Search for the cell housing the specified text and yield its [X, Y] center coordinate. 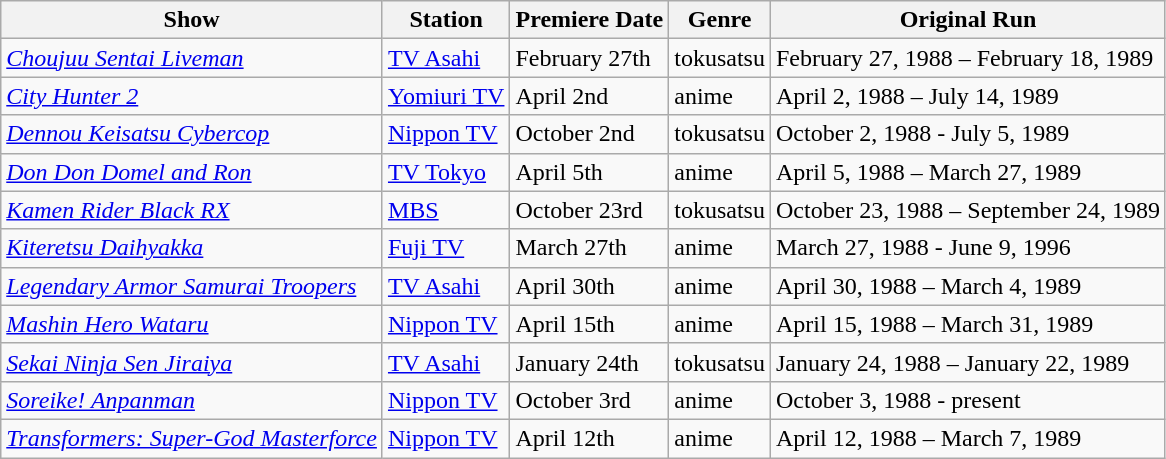
TV Tokyo [446, 172]
October 23, 1988 – September 24, 1989 [968, 210]
City Hunter 2 [192, 96]
Show [192, 20]
Transformers: Super-God Masterforce [192, 438]
Dennou Keisatsu Cybercop [192, 134]
October 3, 1988 - present [968, 400]
April 30, 1988 – March 4, 1989 [968, 286]
October 23rd [590, 210]
February 27th [590, 58]
Yomiuri TV [446, 96]
Original Run [968, 20]
MBS [446, 210]
Premiere Date [590, 20]
April 5, 1988 – March 27, 1989 [968, 172]
Choujuu Sentai Liveman [192, 58]
April 2, 1988 – July 14, 1989 [968, 96]
April 30th [590, 286]
Legendary Armor Samurai Troopers [192, 286]
Kiteretsu Daihyakka [192, 248]
Genre [720, 20]
April 12th [590, 438]
Sekai Ninja Sen Jiraiya [192, 362]
October 2, 1988 - July 5, 1989 [968, 134]
March 27, 1988 - June 9, 1996 [968, 248]
April 15, 1988 – March 31, 1989 [968, 324]
Mashin Hero Wataru [192, 324]
Don Don Domel and Ron [192, 172]
Kamen Rider Black RX [192, 210]
October 2nd [590, 134]
April 12, 1988 – March 7, 1989 [968, 438]
January 24th [590, 362]
January 24, 1988 – January 22, 1989 [968, 362]
Station [446, 20]
Soreike! Anpanman [192, 400]
October 3rd [590, 400]
Fuji TV [446, 248]
April 2nd [590, 96]
February 27, 1988 – February 18, 1989 [968, 58]
April 15th [590, 324]
April 5th [590, 172]
March 27th [590, 248]
